From the cell containing the given text, extract its center point as [x, y] coordinate. 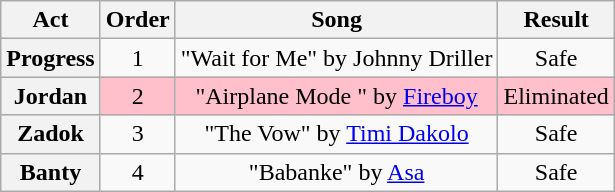
Jordan [50, 96]
Banty [50, 172]
Eliminated [556, 96]
Progress [50, 58]
2 [138, 96]
"Babanke" by Asa [336, 172]
Act [50, 20]
"The Vow" by Timi Dakolo [336, 134]
3 [138, 134]
1 [138, 58]
"Wait for Me" by Johnny Driller [336, 58]
Result [556, 20]
Zadok [50, 134]
Order [138, 20]
"Airplane Mode " by Fireboy [336, 96]
4 [138, 172]
Song [336, 20]
